From the cell containing the given text, extract its center point as (X, Y) coordinate. 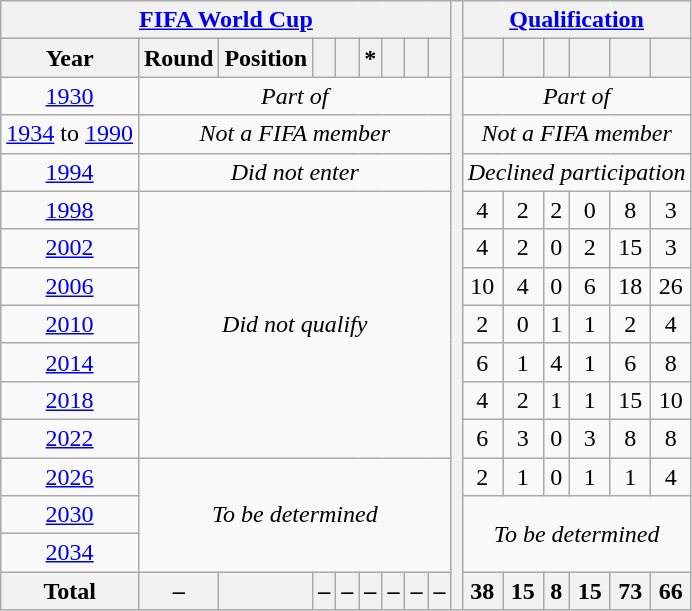
Qualification (576, 20)
38 (482, 591)
2022 (70, 438)
Total (70, 591)
26 (672, 286)
2034 (70, 553)
2014 (70, 362)
1998 (70, 210)
2018 (70, 400)
FIFA World Cup (226, 20)
66 (672, 591)
73 (630, 591)
1994 (70, 172)
* (370, 58)
2010 (70, 324)
2026 (70, 477)
2002 (70, 248)
Declined participation (576, 172)
2006 (70, 286)
Round (178, 58)
Position (266, 58)
Did not enter (294, 172)
Year (70, 58)
2030 (70, 515)
1930 (70, 96)
Did not qualify (294, 324)
1934 to 1990 (70, 134)
18 (630, 286)
